Output the [X, Y] coordinate of the center of the cell containing the given text.  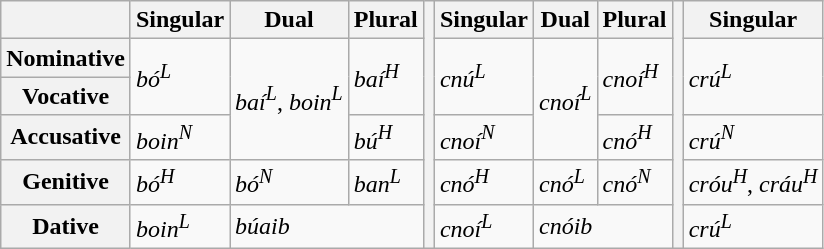
cnóN [634, 182]
crúN [753, 138]
cróuH, cráuH [753, 182]
baíL, boinL [290, 100]
baíH [386, 77]
cnoíN [484, 138]
cnóL [565, 182]
boinL [180, 226]
bóN [290, 182]
Nominative [66, 58]
búaib [327, 226]
boinN [180, 138]
búH [386, 138]
cnúL [484, 77]
cnoíH [634, 77]
banL [386, 182]
Accusative [66, 138]
bóL [180, 77]
Genitive [66, 182]
Vocative [66, 96]
bóH [180, 182]
Dative [66, 226]
cnóib [602, 226]
